Identify which cell holds the provided text, then report its [X, Y] central coordinate. 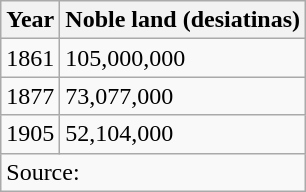
105,000,000 [183, 58]
1861 [30, 58]
52,104,000 [183, 134]
1877 [30, 96]
73,077,000 [183, 96]
1905 [30, 134]
Noble land (desiatinas) [183, 20]
Year [30, 20]
Source: [154, 172]
